Find where the given text appears and provide that cell's center as [X, Y] coordinate. 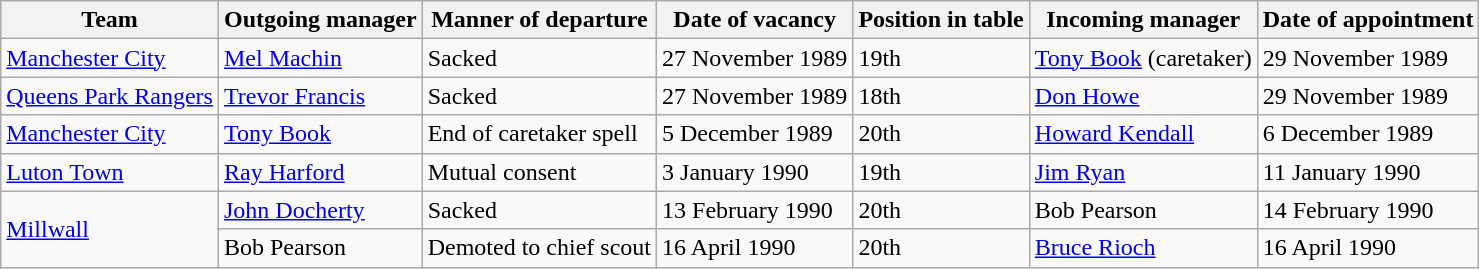
Queens Park Rangers [110, 96]
Bruce Rioch [1143, 248]
Mel Machin [320, 58]
Manner of departure [539, 20]
End of caretaker spell [539, 134]
Don Howe [1143, 96]
Demoted to chief scout [539, 248]
18th [941, 96]
3 January 1990 [755, 172]
Date of vacancy [755, 20]
Tony Book (caretaker) [1143, 58]
Tony Book [320, 134]
6 December 1989 [1368, 134]
Incoming manager [1143, 20]
Position in table [941, 20]
Team [110, 20]
13 February 1990 [755, 210]
14 February 1990 [1368, 210]
John Docherty [320, 210]
Date of appointment [1368, 20]
Outgoing manager [320, 20]
11 January 1990 [1368, 172]
Luton Town [110, 172]
Mutual consent [539, 172]
Jim Ryan [1143, 172]
Millwall [110, 229]
Trevor Francis [320, 96]
5 December 1989 [755, 134]
Howard Kendall [1143, 134]
Ray Harford [320, 172]
